Capture the cell that displays the provided text and extract its (X, Y) central coordinate. 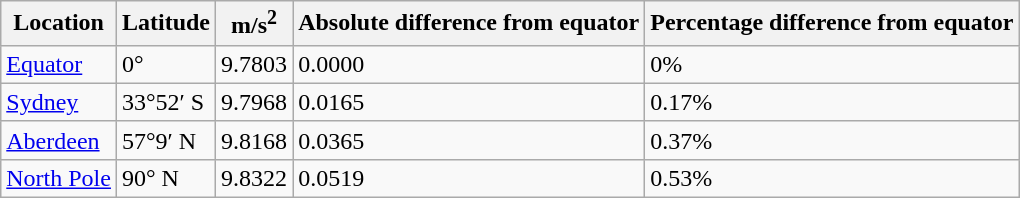
Absolute difference from equator (469, 24)
North Pole (59, 178)
9.7803 (254, 64)
0.0165 (469, 102)
Sydney (59, 102)
0.17% (832, 102)
0.0365 (469, 140)
9.7968 (254, 102)
9.8168 (254, 140)
m/s2 (254, 24)
Latitude (166, 24)
0° (166, 64)
0.0519 (469, 178)
Location (59, 24)
0% (832, 64)
Equator (59, 64)
0.37% (832, 140)
57°9′ N (166, 140)
Aberdeen (59, 140)
9.8322 (254, 178)
0.53% (832, 178)
Percentage difference from equator (832, 24)
33°52′ S (166, 102)
90° N (166, 178)
0.0000 (469, 64)
